Detect which cell encompasses the target text, then output its (X, Y) center coordinate. 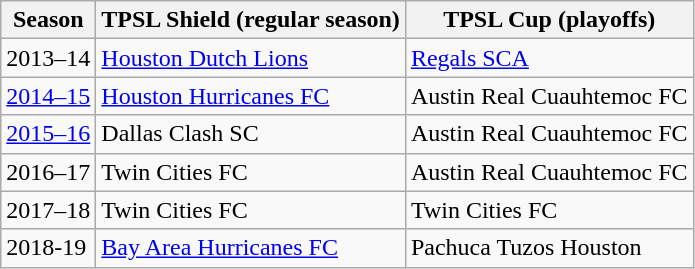
TPSL Shield (regular season) (251, 20)
TPSL Cup (playoffs) (549, 20)
2013–14 (48, 58)
2016–17 (48, 172)
2018-19 (48, 248)
Houston Dutch Lions (251, 58)
2014–15 (48, 96)
Regals SCA (549, 58)
Season (48, 20)
Pachuca Tuzos Houston (549, 248)
2015–16 (48, 134)
2017–18 (48, 210)
Dallas Clash SC (251, 134)
Houston Hurricanes FC (251, 96)
Bay Area Hurricanes FC (251, 248)
